For the text-containing cell, return its midpoint in [X, Y] coordinate format. 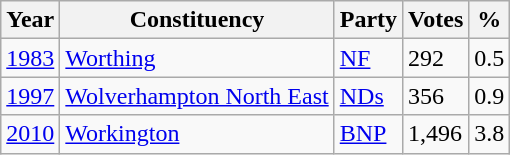
0.9 [490, 96]
NDs [368, 96]
Wolverhampton North East [197, 96]
Worthing [197, 58]
Year [30, 20]
292 [436, 58]
NF [368, 58]
2010 [30, 134]
Workington [197, 134]
BNP [368, 134]
Votes [436, 20]
356 [436, 96]
% [490, 20]
1983 [30, 58]
3.8 [490, 134]
1997 [30, 96]
1,496 [436, 134]
0.5 [490, 58]
Party [368, 20]
Constituency [197, 20]
